Return the [X, Y] coordinate for the center point of the cell that contains the specified text.  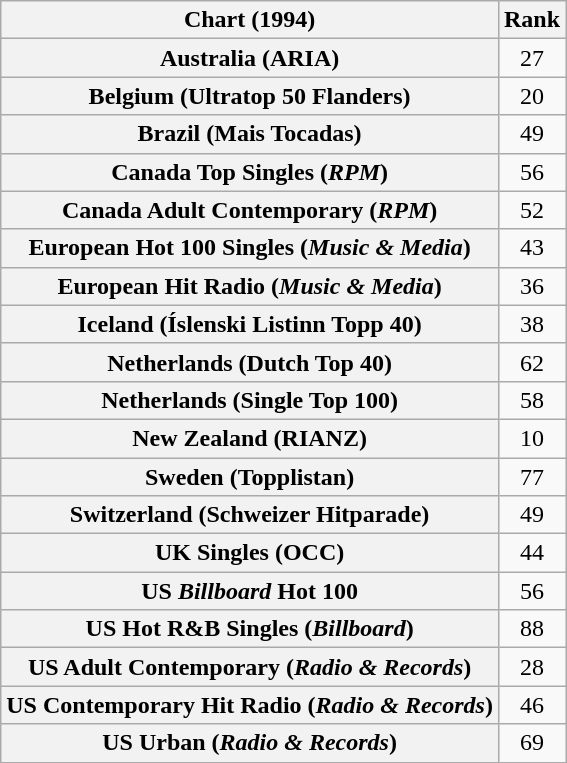
Canada Adult Contemporary (RPM) [250, 210]
10 [532, 438]
US Urban (Radio & Records) [250, 743]
UK Singles (OCC) [250, 553]
Switzerland (Schweizer Hitparade) [250, 515]
Sweden (Topplistan) [250, 477]
Netherlands (Dutch Top 40) [250, 362]
Chart (1994) [250, 20]
46 [532, 705]
52 [532, 210]
Australia (ARIA) [250, 58]
US Contemporary Hit Radio (Radio & Records) [250, 705]
62 [532, 362]
US Billboard Hot 100 [250, 591]
European Hit Radio (Music & Media) [250, 286]
44 [532, 553]
36 [532, 286]
Belgium (Ultratop 50 Flanders) [250, 96]
77 [532, 477]
Canada Top Singles (RPM) [250, 172]
43 [532, 248]
69 [532, 743]
20 [532, 96]
US Adult Contemporary (Radio & Records) [250, 667]
Rank [532, 20]
88 [532, 629]
58 [532, 400]
28 [532, 667]
38 [532, 324]
New Zealand (RIANZ) [250, 438]
European Hot 100 Singles (Music & Media) [250, 248]
Iceland (Íslenski Listinn Topp 40) [250, 324]
27 [532, 58]
US Hot R&B Singles (Billboard) [250, 629]
Brazil (Mais Tocadas) [250, 134]
Netherlands (Single Top 100) [250, 400]
